Pinpoint the cell where the given text exists, returning its (X, Y) midpoint coordinate. 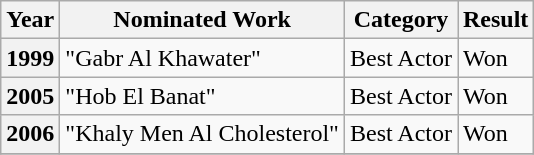
1999 (30, 58)
"Hob El Banat" (202, 96)
Result (496, 20)
2006 (30, 134)
Nominated Work (202, 20)
"Gabr Al Khawater" (202, 58)
Category (400, 20)
2005 (30, 96)
"Khaly Men Al Cholesterol" (202, 134)
Year (30, 20)
